Provide the (x, y) coordinate of the cell's center where the given text is located.  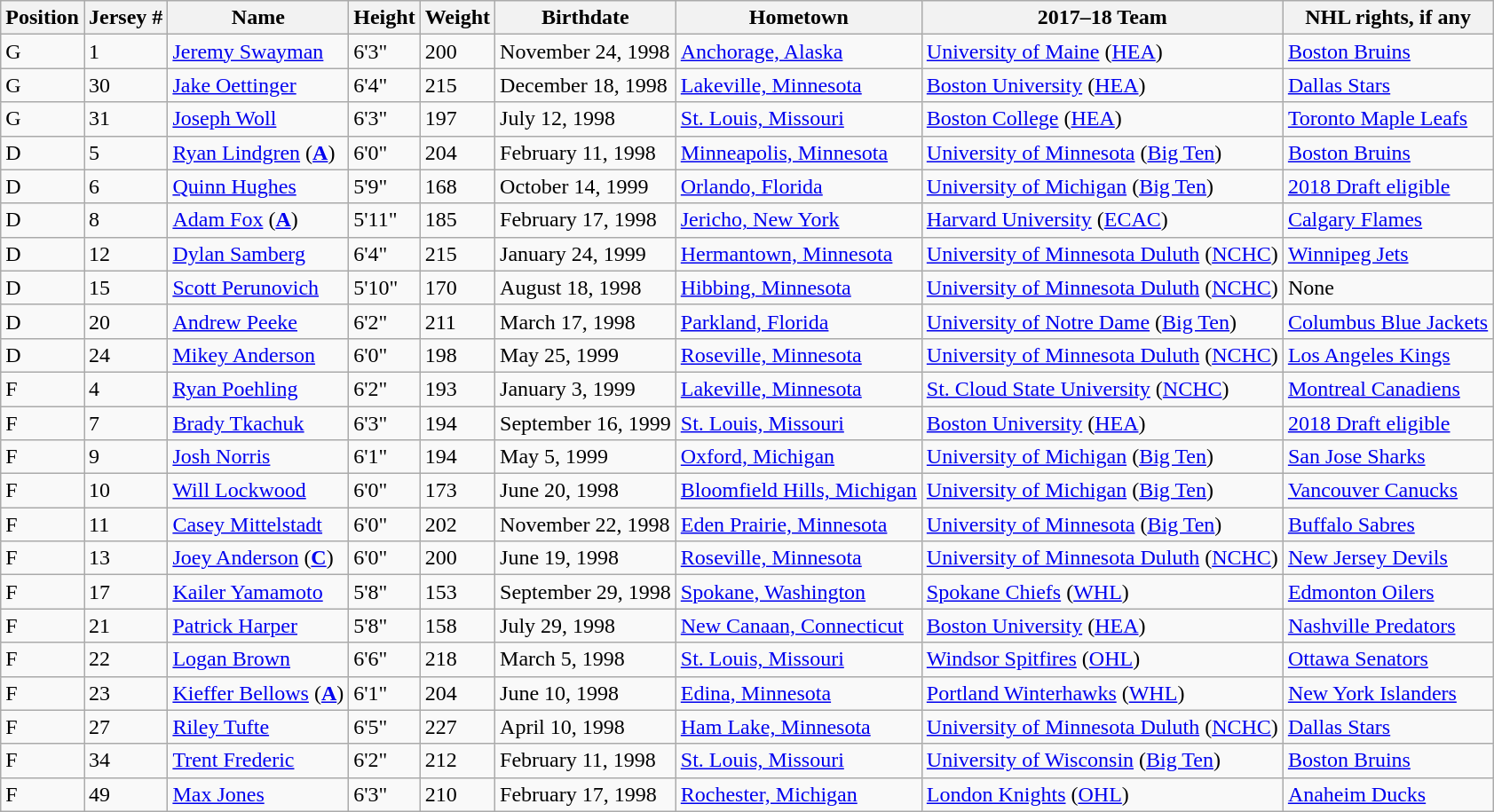
Boston College (HEA) (1103, 119)
January 3, 1999 (586, 389)
Andrew Peeke (258, 321)
Jersey # (125, 18)
Will Lockwood (258, 491)
168 (457, 186)
None (1387, 288)
153 (457, 592)
Ham Lake, Minnesota (799, 727)
193 (457, 389)
218 (457, 659)
April 10, 1998 (586, 727)
5'9" (384, 186)
173 (457, 491)
January 24, 1999 (586, 254)
11 (125, 524)
Weight (457, 18)
1 (125, 51)
Ottawa Senators (1387, 659)
July 12, 1998 (586, 119)
May 25, 1999 (586, 355)
5'10" (384, 288)
March 5, 1998 (586, 659)
London Knights (OHL) (1103, 794)
10 (125, 491)
University of Wisconsin (Big Ten) (1103, 761)
Joseph Woll (258, 119)
197 (457, 119)
12 (125, 254)
Edmonton Oilers (1387, 592)
September 29, 1998 (586, 592)
New York Islanders (1387, 693)
23 (125, 693)
Name (258, 18)
6 (125, 186)
Jake Oettinger (258, 85)
September 16, 1999 (586, 423)
Kieffer Bellows (A) (258, 693)
198 (457, 355)
210 (457, 794)
November 22, 1998 (586, 524)
Nashville Predators (1387, 626)
December 18, 1998 (586, 85)
9 (125, 457)
Los Angeles Kings (1387, 355)
Oxford, Michigan (799, 457)
August 18, 1998 (586, 288)
Portland Winterhawks (WHL) (1103, 693)
Patrick Harper (258, 626)
Minneapolis, Minnesota (799, 153)
Vancouver Canucks (1387, 491)
Logan Brown (258, 659)
Orlando, Florida (799, 186)
227 (457, 727)
211 (457, 321)
22 (125, 659)
New Jersey Devils (1387, 558)
13 (125, 558)
49 (125, 794)
7 (125, 423)
34 (125, 761)
March 17, 1998 (586, 321)
Adam Fox (A) (258, 220)
6'6" (384, 659)
May 5, 1999 (586, 457)
June 10, 1998 (586, 693)
New Canaan, Connecticut (799, 626)
15 (125, 288)
Ryan Poehling (258, 389)
Quinn Hughes (258, 186)
October 14, 1999 (586, 186)
Edina, Minnesota (799, 693)
Windsor Spitfires (OHL) (1103, 659)
Hibbing, Minnesota (799, 288)
Columbus Blue Jackets (1387, 321)
Montreal Canadiens (1387, 389)
University of Maine (HEA) (1103, 51)
Jericho, New York (799, 220)
Riley Tufte (258, 727)
8 (125, 220)
5'11" (384, 220)
Brady Tkachuk (258, 423)
Harvard University (ECAC) (1103, 220)
Joey Anderson (C) (258, 558)
5 (125, 153)
Mikey Anderson (258, 355)
University of Notre Dame (Big Ten) (1103, 321)
21 (125, 626)
158 (457, 626)
Trent Frederic (258, 761)
NHL rights, if any (1387, 18)
170 (457, 288)
Toronto Maple Leafs (1387, 119)
Hermantown, Minnesota (799, 254)
June 20, 1998 (586, 491)
St. Cloud State University (NCHC) (1103, 389)
27 (125, 727)
Height (384, 18)
202 (457, 524)
Dylan Samberg (258, 254)
Winnipeg Jets (1387, 254)
Ryan Lindgren (A) (258, 153)
30 (125, 85)
Hometown (799, 18)
June 19, 1998 (586, 558)
Spokane, Washington (799, 592)
Anaheim Ducks (1387, 794)
Calgary Flames (1387, 220)
2017–18 Team (1103, 18)
24 (125, 355)
Casey Mittelstadt (258, 524)
Anchorage, Alaska (799, 51)
6'5" (384, 727)
31 (125, 119)
Scott Perunovich (258, 288)
Spokane Chiefs (WHL) (1103, 592)
185 (457, 220)
Josh Norris (258, 457)
4 (125, 389)
Kailer Yamamoto (258, 592)
San Jose Sharks (1387, 457)
20 (125, 321)
July 29, 1998 (586, 626)
November 24, 1998 (586, 51)
17 (125, 592)
Parkland, Florida (799, 321)
Bloomfield Hills, Michigan (799, 491)
Rochester, Michigan (799, 794)
Buffalo Sabres (1387, 524)
Position (43, 18)
212 (457, 761)
Eden Prairie, Minnesota (799, 524)
Jeremy Swayman (258, 51)
Max Jones (258, 794)
Birthdate (586, 18)
